Return the (X, Y) coordinate for the center point of the cell that contains the specified text.  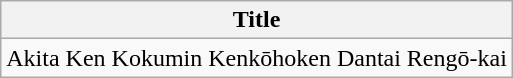
Title (257, 20)
Akita Ken Kokumin Kenkōhoken Dantai Rengō-kai (257, 58)
